Determine the (X, Y) coordinate at the center of the cell enclosing the given text.  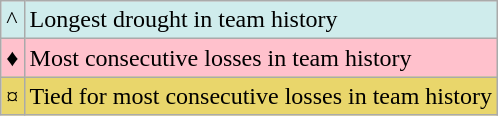
Tied for most consecutive losses in team history (260, 96)
Longest drought in team history (260, 20)
Most consecutive losses in team history (260, 58)
^ (12, 20)
¤ (12, 96)
♦ (12, 58)
